Find where the given text appears and provide that cell's center as [X, Y] coordinate. 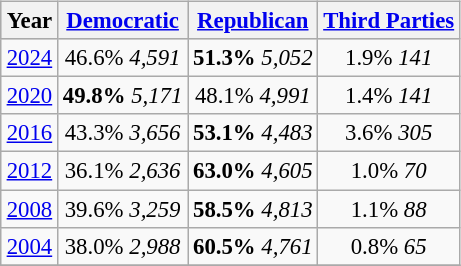
46.6% 4,591 [122, 58]
1.1% 88 [389, 209]
1.0% 70 [389, 171]
3.6% 305 [389, 133]
48.1% 4,991 [253, 96]
39.6% 3,259 [122, 209]
43.3% 3,656 [122, 133]
Republican [253, 21]
58.5% 4,813 [253, 209]
38.0% 2,988 [122, 246]
36.1% 2,636 [122, 171]
51.3% 5,052 [253, 58]
0.8% 65 [389, 246]
2016 [29, 133]
1.9% 141 [389, 58]
2012 [29, 171]
Democratic [122, 21]
2020 [29, 96]
1.4% 141 [389, 96]
2024 [29, 58]
2008 [29, 209]
53.1% 4,483 [253, 133]
63.0% 4,605 [253, 171]
49.8% 5,171 [122, 96]
2004 [29, 246]
Third Parties [389, 21]
60.5% 4,761 [253, 246]
Year [29, 21]
